Find where the given text appears and provide that cell's center as (x, y) coordinate. 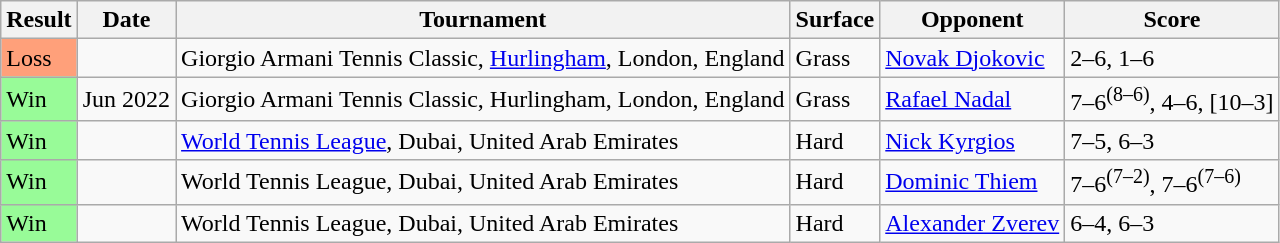
Nick Kyrgios (972, 140)
Score (1172, 20)
Loss (39, 58)
Surface (835, 20)
Alexander Zverev (972, 223)
2–6, 1–6 (1172, 58)
Opponent (972, 20)
Result (39, 20)
Rafael Nadal (972, 100)
Tournament (483, 20)
Novak Djokovic (972, 58)
7–5, 6–3 (1172, 140)
Jun 2022 (126, 100)
Date (126, 20)
6–4, 6–3 (1172, 223)
Dominic Thiem (972, 182)
7–6(7–2), 7–6(7–6) (1172, 182)
7–6(8–6), 4–6, [10–3] (1172, 100)
